Find where the given text appears and provide that cell's center as [x, y] coordinate. 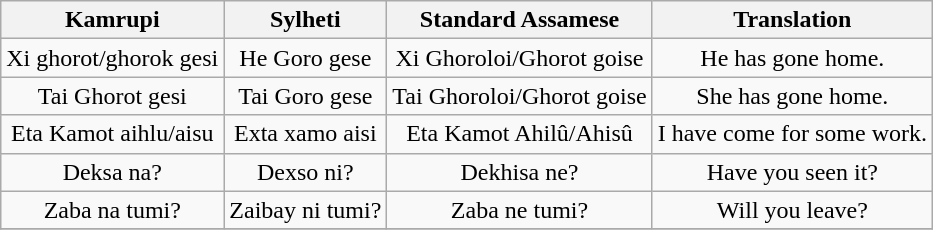
Standard Assamese [520, 20]
Tai Ghorot gesi [112, 96]
Kamrupi [112, 20]
Dekhisa ne? [520, 172]
He has gone home. [792, 58]
She has gone home. [792, 96]
Have you seen it? [792, 172]
Exta xamo aisi [306, 134]
Sylheti [306, 20]
Xi Ghoroloi/Ghorot goise [520, 58]
Dexso ni? [306, 172]
Translation [792, 20]
Xi ghorot/ghorok gesi [112, 58]
Will you leave? [792, 210]
Zaba ne tumi? [520, 210]
Tai Goro gese [306, 96]
He Goro gese [306, 58]
Zaba na tumi? [112, 210]
Eta Kamot Ahilû/Ahisû [520, 134]
Tai Ghoroloi/Ghorot goise [520, 96]
Deksa na? [112, 172]
Zaibay ni tumi? [306, 210]
I have come for some work. [792, 134]
Eta Kamot aihlu/aisu [112, 134]
